Locate the cell with the specified text and output its (X, Y) center coordinate. 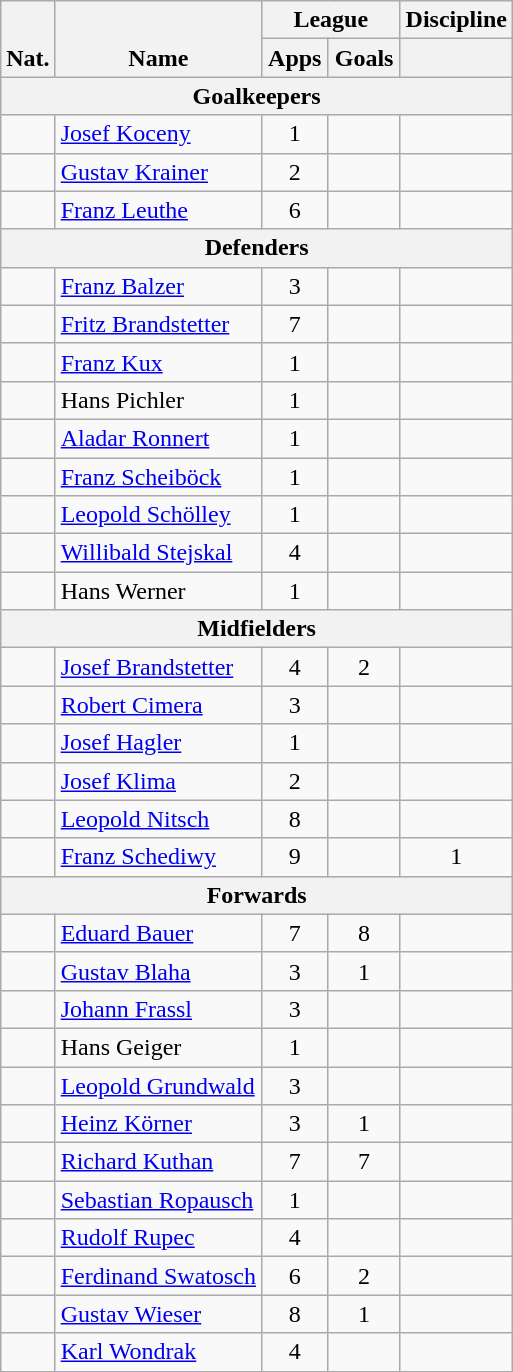
Karl Wondrak (158, 1352)
Leopold Schölley (158, 515)
Willibald Stejskal (158, 553)
Franz Kux (158, 362)
Josef Klima (158, 781)
Josef Brandstetter (158, 667)
Franz Scheiböck (158, 477)
Aladar Ronnert (158, 438)
Ferdinand Swatosch (158, 1276)
Franz Leuthe (158, 210)
Robert Cimera (158, 705)
Heinz Körner (158, 1124)
9 (296, 857)
Franz Schediwy (158, 857)
Gustav Blaha (158, 971)
Rudolf Rupec (158, 1238)
Sebastian Ropausch (158, 1200)
Hans Geiger (158, 1047)
Franz Balzer (158, 286)
Josef Koceny (158, 134)
Forwards (257, 895)
Defenders (257, 248)
Nat. (28, 39)
Goals (364, 58)
Leopold Nitsch (158, 819)
Discipline (456, 20)
Gustav Wieser (158, 1314)
League (332, 20)
Gustav Krainer (158, 172)
Goalkeepers (257, 96)
Hans Pichler (158, 400)
Richard Kuthan (158, 1162)
Name (158, 39)
Eduard Bauer (158, 933)
Leopold Grundwald (158, 1085)
Fritz Brandstetter (158, 324)
Midfielders (257, 629)
Josef Hagler (158, 743)
Hans Werner (158, 591)
Apps (296, 58)
Johann Frassl (158, 1009)
